Detect which cell encompasses the target text, then output its (x, y) center coordinate. 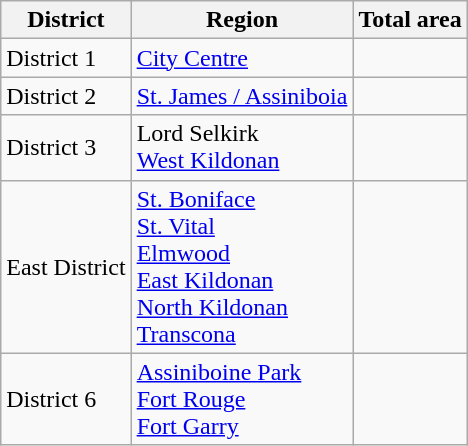
St. James / Assiniboia (242, 96)
District (66, 20)
Total area (410, 20)
City Centre (242, 58)
St. BonifaceSt. VitalElmwoodEast KildonanNorth KildonanTranscona (242, 266)
District 2 (66, 96)
Region (242, 20)
Lord SelkirkWest Kildonan (242, 148)
District 6 (66, 399)
East District (66, 266)
District 1 (66, 58)
District 3 (66, 148)
Assiniboine ParkFort RougeFort Garry (242, 399)
